From the cell containing the given text, extract its center point as [x, y] coordinate. 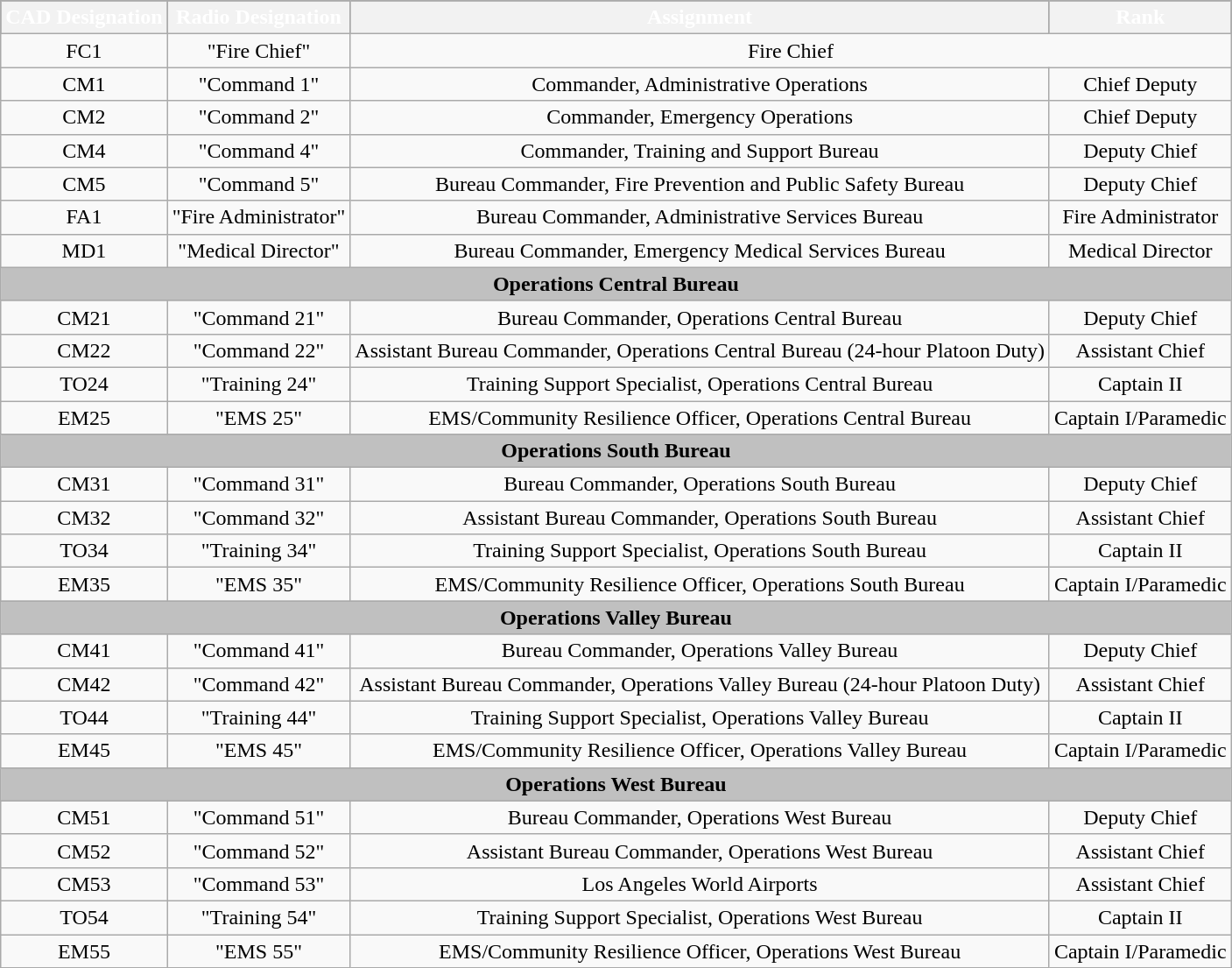
MD1 [84, 251]
FC1 [84, 51]
EM35 [84, 584]
Bureau Commander, Operations South Bureau [700, 484]
Assistant Bureau Commander, Operations Valley Bureau (24-hour Platoon Duty) [700, 684]
CM41 [84, 651]
EMS/Community Resilience Officer, Operations South Bureau [700, 584]
Bureau Commander, Emergency Medical Services Bureau [700, 251]
Bureau Commander, Administrative Services Bureau [700, 217]
"Command 5" [259, 184]
Assistant Bureau Commander, Operations South Bureau [700, 518]
TO44 [84, 717]
"Training 44" [259, 717]
"Command 42" [259, 684]
EM25 [84, 418]
"Command 22" [259, 350]
Bureau Commander, Operations Valley Bureau [700, 651]
Los Angeles World Airports [700, 884]
CM32 [84, 518]
Operations South Bureau [616, 451]
TO24 [84, 384]
"Training 34" [259, 551]
CM21 [84, 317]
"Fire Chief" [259, 51]
Operations Valley Bureau [616, 618]
Commander, Training and Support Bureau [700, 151]
"EMS 55" [259, 950]
"Training 24" [259, 384]
"Command 2" [259, 117]
Bureau Commander, Operations West Bureau [700, 817]
Bureau Commander, Fire Prevention and Public Safety Bureau [700, 184]
CM1 [84, 84]
EMS/Community Resilience Officer, Operations Central Bureau [700, 418]
"Command 41" [259, 651]
"Command 52" [259, 851]
"Command 51" [259, 817]
"EMS 45" [259, 751]
Training Support Specialist, Operations South Bureau [700, 551]
"Training 54" [259, 917]
Bureau Commander, Operations Central Bureau [700, 317]
EMS/Community Resilience Officer, Operations Valley Bureau [700, 751]
Assignment [700, 18]
"Command 53" [259, 884]
Commander, Emergency Operations [700, 117]
"EMS 25" [259, 418]
"Command 1" [259, 84]
Assistant Bureau Commander, Operations West Bureau [700, 851]
"Command 21" [259, 317]
CM22 [84, 350]
CM31 [84, 484]
"Command 32" [259, 518]
Training Support Specialist, Operations West Bureau [700, 917]
CM42 [84, 684]
CM53 [84, 884]
CM51 [84, 817]
EM55 [84, 950]
CM2 [84, 117]
EMS/Community Resilience Officer, Operations West Bureau [700, 950]
Commander, Administrative Operations [700, 84]
"EMS 35" [259, 584]
EM45 [84, 751]
"Command 4" [259, 151]
Operations Central Bureau [616, 284]
Medical Director [1140, 251]
TO34 [84, 551]
CM5 [84, 184]
"Fire Administrator" [259, 217]
Rank [1140, 18]
"Medical Director" [259, 251]
"Command 31" [259, 484]
CM4 [84, 151]
Assistant Bureau Commander, Operations Central Bureau (24-hour Platoon Duty) [700, 350]
Radio Designation [259, 18]
CAD Designation [84, 18]
Fire Chief [791, 51]
Training Support Specialist, Operations Valley Bureau [700, 717]
TO54 [84, 917]
Training Support Specialist, Operations Central Bureau [700, 384]
Fire Administrator [1140, 217]
Operations West Bureau [616, 784]
CM52 [84, 851]
FA1 [84, 217]
